Identify which cell holds the provided text, then report its [X, Y] central coordinate. 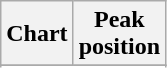
Chart [37, 34]
Peakposition [119, 34]
